Capture the cell that displays the provided text and extract its (x, y) central coordinate. 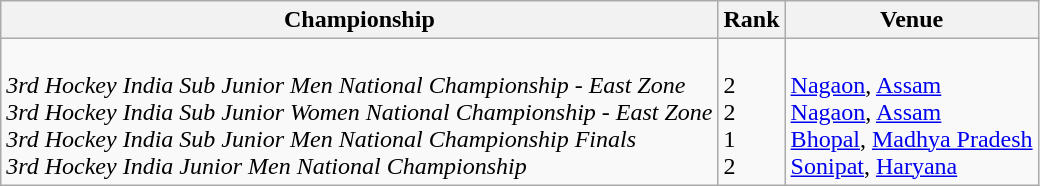
Nagaon, Assam Nagaon, Assam Bhopal, Madhya Pradesh Sonipat, Haryana (912, 112)
Rank (752, 20)
2 2 1 2 (752, 112)
Championship (360, 20)
Venue (912, 20)
